Output the (x, y) coordinate of the center of the cell containing the given text.  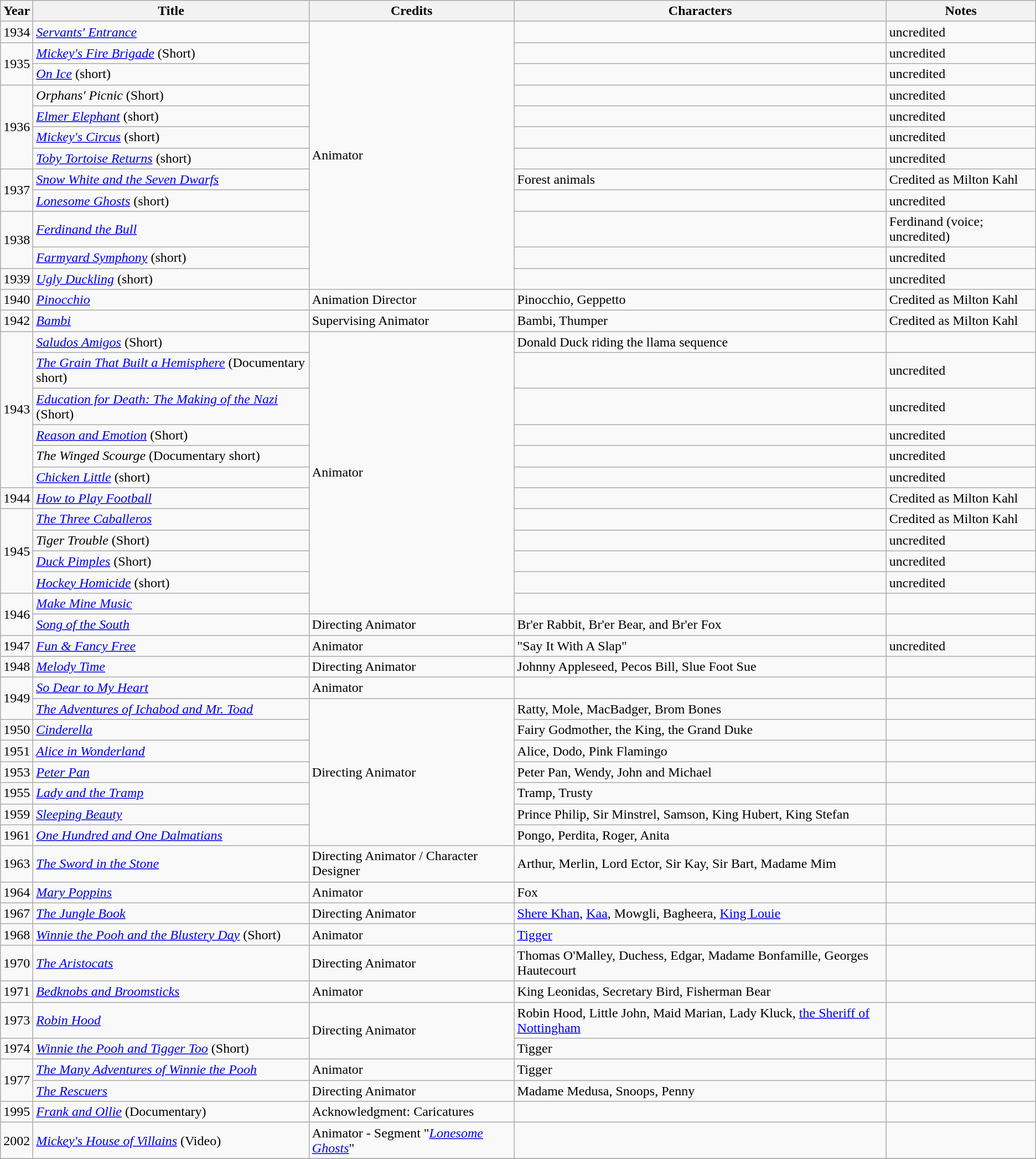
Year (17, 11)
1935 (17, 64)
Pinocchio, Geppetto (700, 300)
Saludos Amigos (Short) (172, 342)
Make Mine Music (172, 603)
Tramp, Trusty (700, 793)
Supervising Animator (412, 321)
Madame Medusa, Snoops, Penny (700, 1091)
1948 (17, 667)
"Say It With A Slap" (700, 646)
Animator - Segment "Lonesome Ghosts" (412, 1140)
1934 (17, 32)
Robin Hood, Little John, Maid Marian, Lady Kluck, the Sheriff of Nottingham (700, 1020)
1967 (17, 913)
On Ice (short) (172, 74)
1939 (17, 278)
Characters (700, 11)
The Jungle Book (172, 913)
Credits (412, 11)
Education for Death: The Making of the Nazi (Short) (172, 406)
1959 (17, 814)
Fairy Godmother, the King, the Grand Duke (700, 730)
How to Play Football (172, 498)
Bambi, Thumper (700, 321)
Toby Tortoise Returns (short) (172, 158)
Pongo, Perdita, Roger, Anita (700, 835)
Lady and the Tramp (172, 793)
Br'er Rabbit, Br'er Bear, and Br'er Fox (700, 624)
One Hundred and One Dalmatians (172, 835)
1951 (17, 751)
Johnny Appleseed, Pecos Bill, Slue Foot Sue (700, 667)
The Three Caballeros (172, 519)
Song of the South (172, 624)
1942 (17, 321)
Servants' Entrance (172, 32)
1937 (17, 190)
Bedknobs and Broomsticks (172, 991)
King Leonidas, Secretary Bird, Fisherman Bear (700, 991)
2002 (17, 1140)
Hockey Homicide (short) (172, 582)
1947 (17, 646)
1943 (17, 410)
Bambi (172, 321)
Orphans' Picnic (Short) (172, 95)
Winnie the Pooh and Tigger Too (Short) (172, 1049)
Thomas O'Malley, Duchess, Edgar, Madame Bonfamille, Georges Hautecourt (700, 963)
Cinderella (172, 730)
Snow White and the Seven Dwarfs (172, 179)
The Aristocats (172, 963)
Animation Director (412, 300)
1995 (17, 1112)
Ugly Duckling (short) (172, 278)
Mickey's Circus (short) (172, 137)
Ferdinand the Bull (172, 229)
1938 (17, 239)
Mickey's Fire Brigade (Short) (172, 53)
1944 (17, 498)
Ferdinand (voice; uncredited) (961, 229)
Shere Khan, Kaa, Mowgli, Bagheera, King Louie (700, 913)
Lonesome Ghosts (short) (172, 200)
Arthur, Merlin, Lord Ector, Sir Kay, Sir Bart, Madame Mim (700, 863)
Robin Hood (172, 1020)
Notes (961, 11)
Mickey's House of Villains (Video) (172, 1140)
1949 (17, 698)
The Many Adventures of Winnie the Pooh (172, 1070)
Frank and Ollie (Documentary) (172, 1112)
The Winged Scourge (Documentary short) (172, 456)
1936 (17, 127)
Elmer Elephant (short) (172, 116)
1963 (17, 863)
The Sword in the Stone (172, 863)
Reason and Emotion (Short) (172, 435)
1964 (17, 892)
Melody Time (172, 667)
The Adventures of Ichabod and Mr. Toad (172, 709)
1950 (17, 730)
Sleeping Beauty (172, 814)
Directing Animator / Character Designer (412, 863)
Farmyard Symphony (short) (172, 257)
Alice in Wonderland (172, 751)
So Dear to My Heart (172, 688)
1968 (17, 934)
Chicken Little (short) (172, 477)
1940 (17, 300)
1977 (17, 1080)
Prince Philip, Sir Minstrel, Samson, King Hubert, King Stefan (700, 814)
Donald Duck riding the llama sequence (700, 342)
1973 (17, 1020)
Duck Pimples (Short) (172, 561)
Title (172, 11)
Peter Pan (172, 772)
Pinocchio (172, 300)
Tiger Trouble (Short) (172, 540)
1946 (17, 614)
Ratty, Mole, MacBadger, Brom Bones (700, 709)
Forest animals (700, 179)
The Rescuers (172, 1091)
Peter Pan, Wendy, John and Michael (700, 772)
Fun & Fancy Free (172, 646)
Fox (700, 892)
Winnie the Pooh and the Blustery Day (Short) (172, 934)
Acknowledgment: Caricatures (412, 1112)
1945 (17, 551)
Alice, Dodo, Pink Flamingo (700, 751)
1953 (17, 772)
1974 (17, 1049)
1955 (17, 793)
1970 (17, 963)
1971 (17, 991)
Mary Poppins (172, 892)
The Grain That Built a Hemisphere (Documentary short) (172, 371)
1961 (17, 835)
